Scan for the cell matching the given text and deliver its [X, Y] coordinate at center. 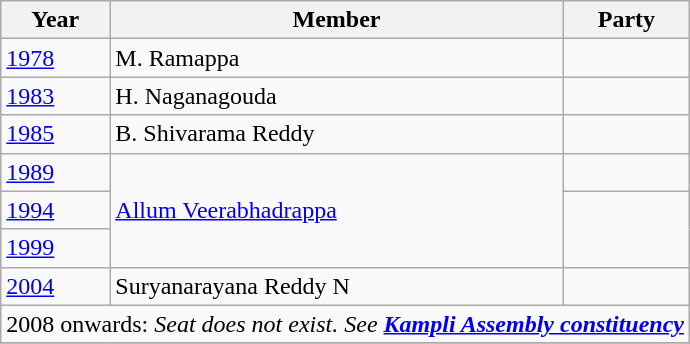
1994 [56, 210]
Suryanarayana Reddy N [336, 286]
M. Ramappa [336, 58]
1989 [56, 172]
Member [336, 20]
2004 [56, 286]
Party [626, 20]
B. Shivarama Reddy [336, 134]
1978 [56, 58]
1985 [56, 134]
1983 [56, 96]
Year [56, 20]
2008 onwards: Seat does not exist. See Kampli Assembly constituency [346, 324]
H. Naganagouda [336, 96]
Allum Veerabhadrappa [336, 210]
1999 [56, 248]
